Search for the cell housing the specified text and yield its (x, y) center coordinate. 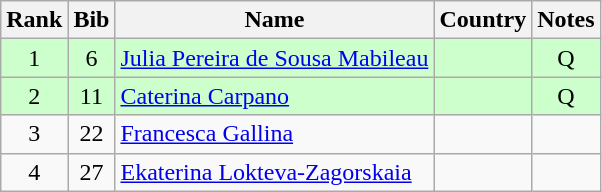
Country (483, 20)
3 (34, 134)
6 (92, 58)
11 (92, 96)
Caterina Carpano (274, 96)
Name (274, 20)
1 (34, 58)
Bib (92, 20)
4 (34, 172)
Francesca Gallina (274, 134)
Rank (34, 20)
Notes (566, 20)
22 (92, 134)
2 (34, 96)
Ekaterina Lokteva-Zagorskaia (274, 172)
27 (92, 172)
Julia Pereira de Sousa Mabileau (274, 58)
